Identify which cell holds the provided text, then report its [X, Y] central coordinate. 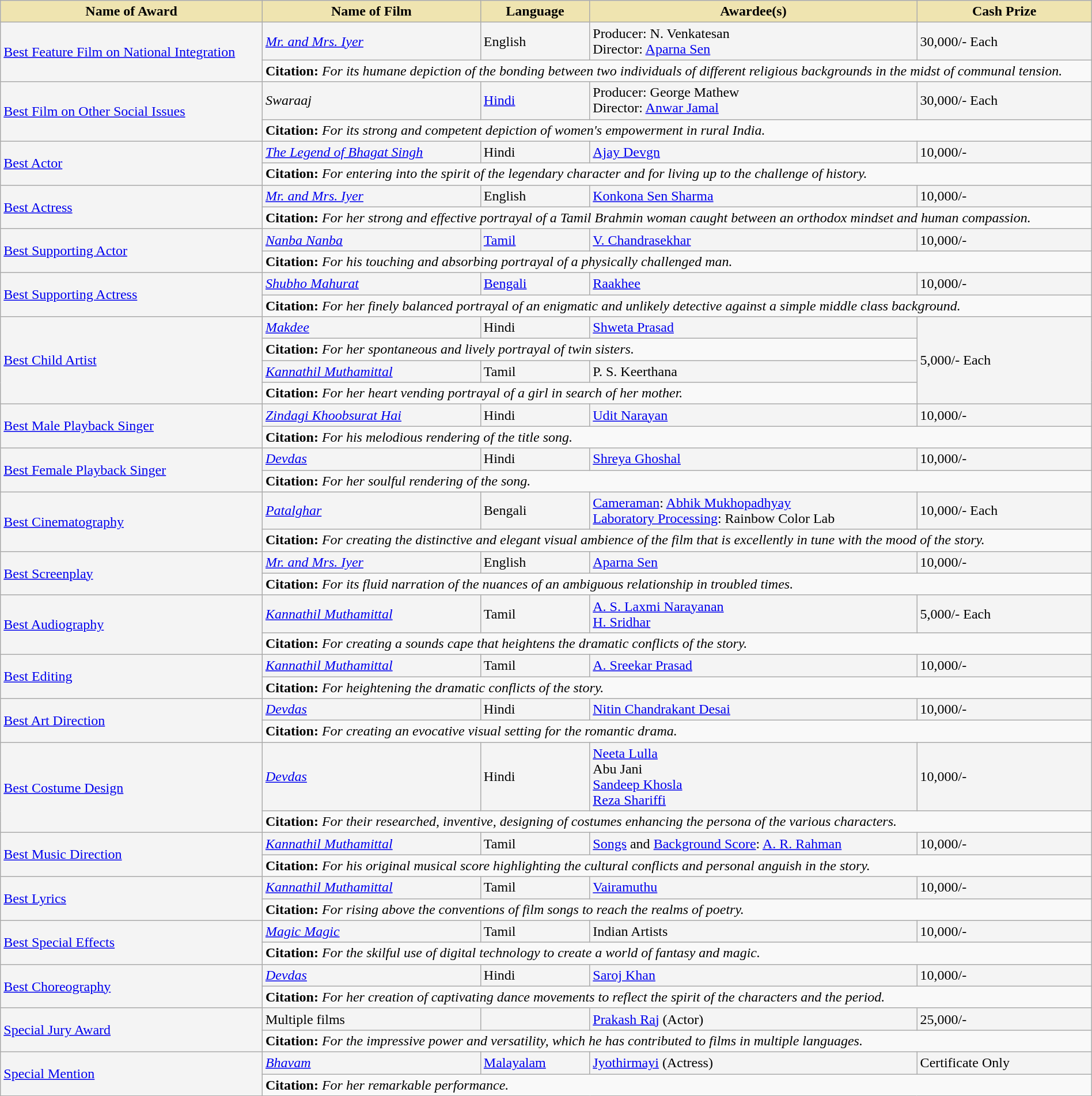
Citation: For her strong and effective portrayal of a Tamil Brahmin woman caught between an orthodox mindset and human compassion. [677, 218]
10,000/- Each [1004, 510]
Cameraman: Abhik MukhopadhyayLaboratory Processing: Rainbow Color Lab [753, 510]
Swaraaj [371, 100]
Ajay Devgn [753, 152]
Aparna Sen [753, 562]
Zindagi Khoobsurat Hai [371, 415]
Bhavam [371, 1063]
Udit Narayan [753, 415]
Best Actor [131, 163]
Best Supporting Actress [131, 294]
25,000/- [1004, 1019]
Name of Film [371, 12]
Shreya Ghoshal [753, 459]
Best Editing [131, 676]
Best Screenplay [131, 573]
Best Art Direction [131, 720]
Best Supporting Actor [131, 251]
Indian Artists [753, 931]
Best Choreography [131, 986]
Citation: For her spontaneous and lively portrayal of twin sisters. [590, 350]
Certificate Only [1004, 1063]
Citation: For his original musical score highlighting the cultural conflicts and personal anguish in the story. [677, 866]
Citation: For rising above the conventions of film songs to reach the realms of poetry. [677, 909]
Konkona Sen Sharma [753, 196]
Cash Prize [1004, 12]
Best Female Playback Singer [131, 470]
Saroj Khan [753, 975]
Citation: For his melodious rendering of the title song. [677, 437]
Nanba Nanba [371, 240]
Makdee [371, 328]
V. Chandrasekhar [753, 240]
Citation: For creating a sounds cape that heightens the dramatic conflicts of the story. [677, 643]
P. S. Keerthana [753, 371]
Awardee(s) [753, 12]
Citation: For her soulful rendering of the song. [677, 481]
Citation: For its strong and competent depiction of women's empowerment in rural India. [677, 130]
Citation: For its fluid narration of the nuances of an ambiguous relationship in troubled times. [677, 584]
Neeta LullaAbu JaniSandeep KhoslaReza Shariffi [753, 776]
Special Mention [131, 1074]
Language [534, 12]
Multiple films [371, 1019]
Patalghar [371, 510]
Producer: George MathewDirector: Anwar Jamal [753, 100]
Prakash Raj (Actor) [753, 1019]
Nitin Chandrakant Desai [753, 710]
Best Child Artist [131, 361]
Name of Award [131, 12]
Magic Magic [371, 931]
Citation: For their researched, inventive, designing of costumes enhancing the persona of the various characters. [677, 822]
Citation: For heightening the dramatic conflicts of the story. [677, 687]
Citation: For the impressive power and versatility, which he has contributed to films in multiple languages. [677, 1041]
Citation: For entering into the spirit of the legendary character and for living up to the challenge of history. [677, 174]
Citation: For its humane depiction of the bonding between two individuals of different religious backgrounds in the midst of communal tension. [677, 71]
The Legend of Bhagat Singh [371, 152]
Raakhee [753, 283]
Citation: For creating an evocative visual setting for the romantic drama. [677, 731]
Best Costume Design [131, 788]
Malayalam [534, 1063]
Best Feature Film on National Integration [131, 52]
Best Cinematography [131, 522]
Best Music Direction [131, 855]
Jyothirmayi (Actress) [753, 1063]
Best Special Effects [131, 942]
Citation: For her remarkable performance. [677, 1084]
Citation: For her creation of captivating dance movements to reflect the spirit of the characters and the period. [677, 997]
Shubho Mahurat [371, 283]
Best Film on Other Social Issues [131, 112]
Citation: For her finely balanced portrayal of an enigmatic and unlikely detective against a simple middle class background. [677, 306]
A. S. Laxmi NarayananH. Sridhar [753, 614]
Special Jury Award [131, 1030]
Citation: For the skilful use of digital technology to create a world of fantasy and magic. [677, 953]
Citation: For creating the distinctive and elegant visual ambience of the film that is excellently in tune with the mood of the story. [677, 540]
Citation: For her heart vending portrayal of a girl in search of her mother. [590, 393]
Best Actress [131, 207]
Vairamuthu [753, 888]
Producer: N. VenkatesanDirector: Aparna Sen [753, 41]
Songs and Background Score: A. R. Rahman [753, 844]
Shweta Prasad [753, 328]
Citation: For his touching and absorbing portrayal of a physically challenged man. [677, 261]
A. Sreekar Prasad [753, 665]
Best Lyrics [131, 898]
Best Male Playback Singer [131, 426]
Best Audiography [131, 624]
